Detect which cell encompasses the target text, then output its (x, y) center coordinate. 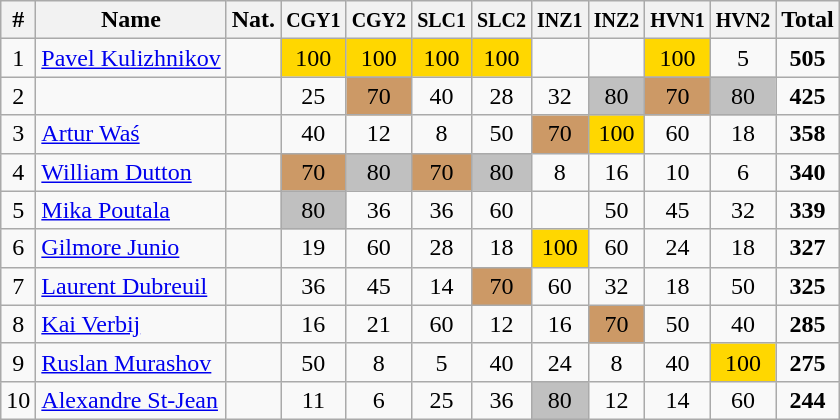
327 (808, 248)
Laurent Dubreuil (131, 286)
Nat. (253, 20)
339 (808, 210)
4 (18, 172)
2 (18, 96)
Total (808, 20)
Alexandre St-Jean (131, 400)
325 (808, 286)
275 (808, 362)
Ruslan Murashov (131, 362)
505 (808, 58)
9 (18, 362)
1 (18, 58)
Kai Verbij (131, 324)
3 (18, 134)
285 (808, 324)
11 (314, 400)
Mika Poutala (131, 210)
William Dutton (131, 172)
CGY1 (314, 20)
244 (808, 400)
21 (379, 324)
Gilmore Junio (131, 248)
340 (808, 172)
# (18, 20)
HVN1 (678, 20)
INZ2 (616, 20)
Pavel Kulizhnikov (131, 58)
Artur Waś (131, 134)
7 (18, 286)
425 (808, 96)
Name (131, 20)
HVN2 (743, 20)
SLC1 (442, 20)
CGY2 (379, 20)
19 (314, 248)
358 (808, 134)
SLC2 (502, 20)
INZ1 (560, 20)
